Locate the cell with the specified text and output its [X, Y] center coordinate. 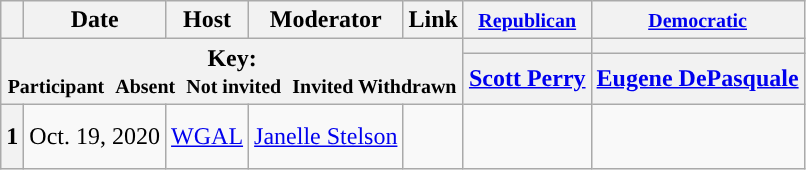
Oct. 19, 2020 [95, 136]
Host [208, 20]
Moderator [326, 20]
Date [95, 20]
Scott Perry [527, 78]
Eugene DePasquale [698, 78]
Democratic [698, 20]
Janelle Stelson [326, 136]
Link [433, 20]
Republican [527, 20]
1 [12, 136]
Key: Participant Absent Not invited Invited Withdrawn [232, 72]
WGAL [208, 136]
